From the cell containing the given text, extract its center point as (x, y) coordinate. 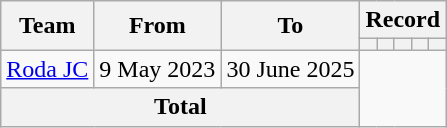
Total (180, 107)
9 May 2023 (158, 69)
To (290, 26)
30 June 2025 (290, 69)
Team (48, 26)
Roda JC (48, 69)
From (158, 26)
Record (403, 20)
